Return the (x, y) coordinate for the center point of the cell that contains the specified text.  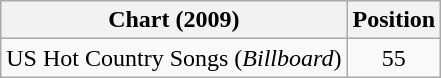
Position (394, 20)
55 (394, 58)
Chart (2009) (174, 20)
US Hot Country Songs (Billboard) (174, 58)
